Search for the cell housing the specified text and yield its (X, Y) center coordinate. 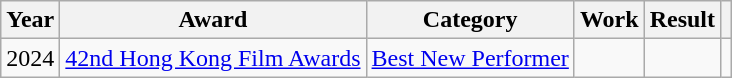
2024 (30, 58)
Result (682, 20)
Year (30, 20)
Best New Performer (470, 58)
42nd Hong Kong Film Awards (213, 58)
Work (609, 20)
Award (213, 20)
Category (470, 20)
